Find where the given text appears and provide that cell's center as (X, Y) coordinate. 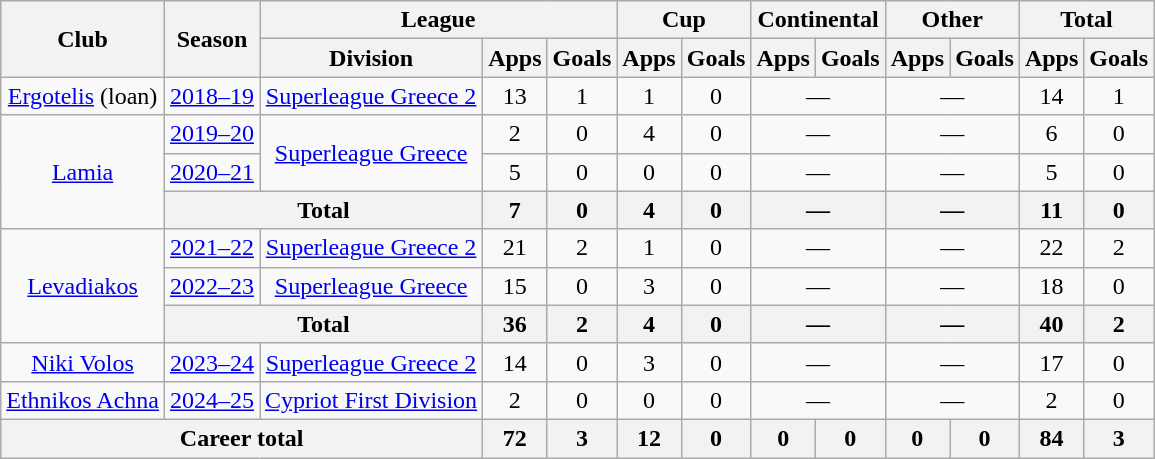
Continental (818, 20)
2019–20 (212, 134)
2022–23 (212, 286)
36 (515, 324)
2024–25 (212, 400)
17 (1051, 362)
Lamia (83, 172)
Division (372, 58)
6 (1051, 134)
Season (212, 39)
84 (1051, 438)
Ergotelis (loan) (83, 96)
21 (515, 248)
Ethnikos Achna (83, 400)
League (438, 20)
18 (1051, 286)
15 (515, 286)
7 (515, 210)
11 (1051, 210)
Cypriot First Division (372, 400)
72 (515, 438)
Other (952, 20)
Career total (242, 438)
Cup (684, 20)
Niki Volos (83, 362)
Levadiakos (83, 286)
2020–21 (212, 172)
2018–19 (212, 96)
22 (1051, 248)
2023–24 (212, 362)
2021–22 (212, 248)
Club (83, 39)
40 (1051, 324)
13 (515, 96)
12 (649, 438)
